Find where the given text appears and provide that cell's center as (X, Y) coordinate. 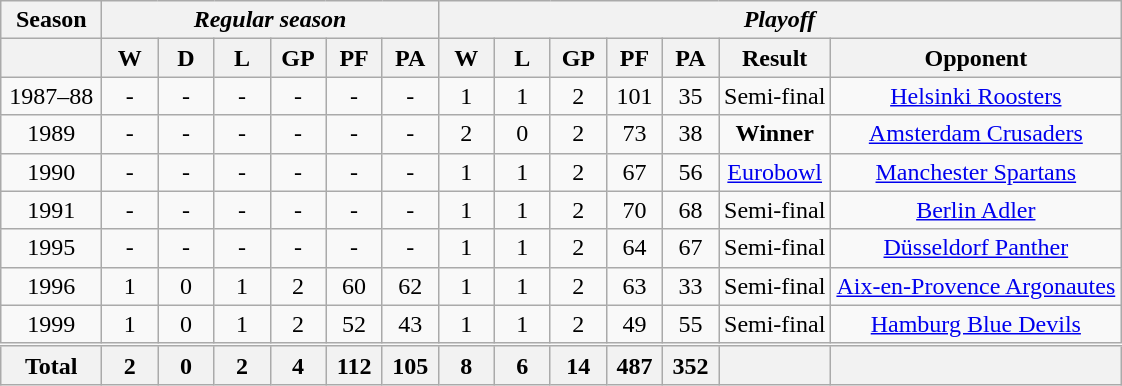
352 (690, 365)
62 (410, 286)
Manchester Spartans (976, 172)
73 (634, 134)
1995 (52, 248)
14 (578, 365)
112 (354, 365)
64 (634, 248)
Result (774, 58)
Eurobowl (774, 172)
43 (410, 325)
56 (690, 172)
1999 (52, 325)
49 (634, 325)
Düsseldorf Panther (976, 248)
Berlin Adler (976, 210)
105 (410, 365)
Helsinki Roosters (976, 96)
63 (634, 286)
Hamburg Blue Devils (976, 325)
Amsterdam Crusaders (976, 134)
1996 (52, 286)
68 (690, 210)
Total (52, 365)
52 (354, 325)
60 (354, 286)
33 (690, 286)
1989 (52, 134)
1987–88 (52, 96)
1990 (52, 172)
55 (690, 325)
D (186, 58)
1991 (52, 210)
101 (634, 96)
Season (52, 20)
Opponent (976, 58)
70 (634, 210)
8 (466, 365)
35 (690, 96)
Regular season (270, 20)
487 (634, 365)
Playoff (780, 20)
Aix-en-Provence Argonautes (976, 286)
38 (690, 134)
4 (298, 365)
6 (522, 365)
Winner (774, 134)
